Find where the given text appears and provide that cell's center as [X, Y] coordinate. 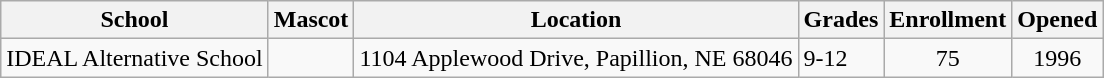
75 [948, 58]
Opened [1058, 20]
Location [576, 20]
9-12 [841, 58]
1996 [1058, 58]
Enrollment [948, 20]
Grades [841, 20]
School [134, 20]
1104 Applewood Drive, Papillion, NE 68046 [576, 58]
IDEAL Alternative School [134, 58]
Mascot [311, 20]
